Detect which cell encompasses the target text, then output its [x, y] center coordinate. 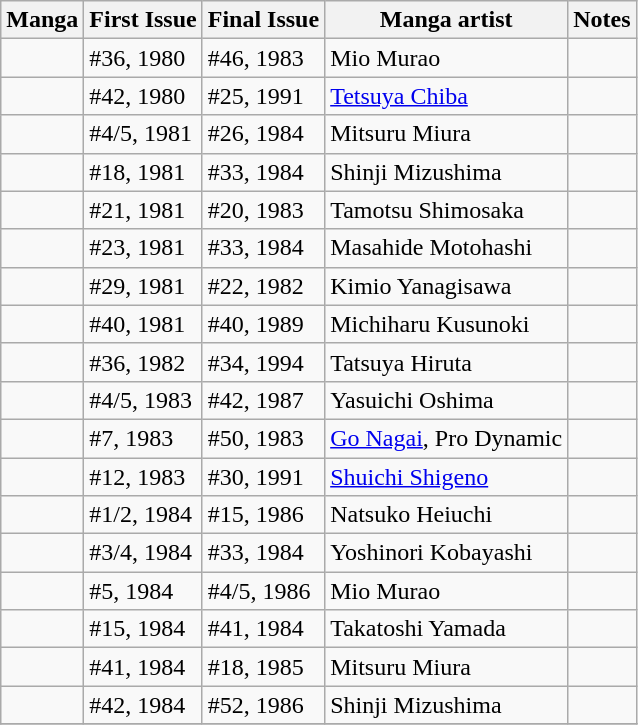
#40, 1981 [143, 324]
#30, 1991 [263, 477]
#18, 1985 [263, 667]
Natsuko Heiuchi [446, 515]
#7, 1983 [143, 438]
Tetsuya Chiba [446, 96]
Shuichi Shigeno [446, 477]
#4/5, 1986 [263, 591]
#42, 1987 [263, 400]
#22, 1982 [263, 286]
Kimio Yanagisawa [446, 286]
#15, 1984 [143, 629]
#1/2, 1984 [143, 515]
Final Issue [263, 20]
#42, 1984 [143, 705]
Yasuichi Oshima [446, 400]
#40, 1989 [263, 324]
#20, 1983 [263, 210]
Yoshinori Kobayashi [446, 553]
Go Nagai, Pro Dynamic [446, 438]
Notes [602, 20]
#36, 1982 [143, 362]
Manga [42, 20]
#29, 1981 [143, 286]
#36, 1980 [143, 58]
Michiharu Kusunoki [446, 324]
#42, 1980 [143, 96]
#15, 1986 [263, 515]
#21, 1981 [143, 210]
#5, 1984 [143, 591]
#46, 1983 [263, 58]
#18, 1981 [143, 172]
#3/4, 1984 [143, 553]
Manga artist [446, 20]
#12, 1983 [143, 477]
#34, 1994 [263, 362]
#23, 1981 [143, 248]
#4/5, 1981 [143, 134]
Takatoshi Yamada [446, 629]
#50, 1983 [263, 438]
#25, 1991 [263, 96]
#26, 1984 [263, 134]
Masahide Motohashi [446, 248]
Tamotsu Shimosaka [446, 210]
#4/5, 1983 [143, 400]
First Issue [143, 20]
#52, 1986 [263, 705]
Tatsuya Hiruta [446, 362]
